Search for the cell housing the specified text and yield its [x, y] center coordinate. 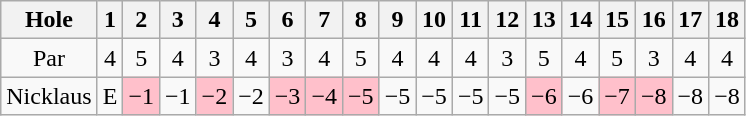
−3 [288, 96]
11 [470, 20]
6 [288, 20]
14 [580, 20]
−7 [618, 96]
12 [508, 20]
Hole [49, 20]
18 [728, 20]
7 [324, 20]
16 [654, 20]
10 [434, 20]
2 [142, 20]
Nicklaus [49, 96]
15 [618, 20]
13 [544, 20]
8 [362, 20]
−4 [324, 96]
1 [110, 20]
9 [398, 20]
17 [690, 20]
E [110, 96]
Par [49, 58]
